From the cell containing the given text, extract its center point as (x, y) coordinate. 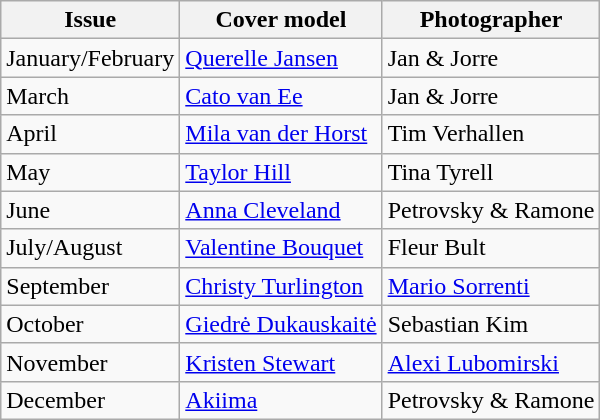
Valentine Bouquet (281, 248)
Christy Turlington (281, 286)
November (90, 362)
June (90, 210)
Tina Tyrell (491, 172)
Akiima (281, 400)
Photographer (491, 20)
Fleur Bult (491, 248)
Tim Verhallen (491, 134)
March (90, 96)
April (90, 134)
May (90, 172)
July/August (90, 248)
Kristen Stewart (281, 362)
Cover model (281, 20)
Anna Cleveland (281, 210)
Taylor Hill (281, 172)
Mario Sorrenti (491, 286)
Giedrė Dukauskaitė (281, 324)
September (90, 286)
January/February (90, 58)
Cato van Ee (281, 96)
Sebastian Kim (491, 324)
October (90, 324)
Alexi Lubomirski (491, 362)
Querelle Jansen (281, 58)
Mila van der Horst (281, 134)
Issue (90, 20)
December (90, 400)
